Capture the cell that displays the provided text and extract its [X, Y] central coordinate. 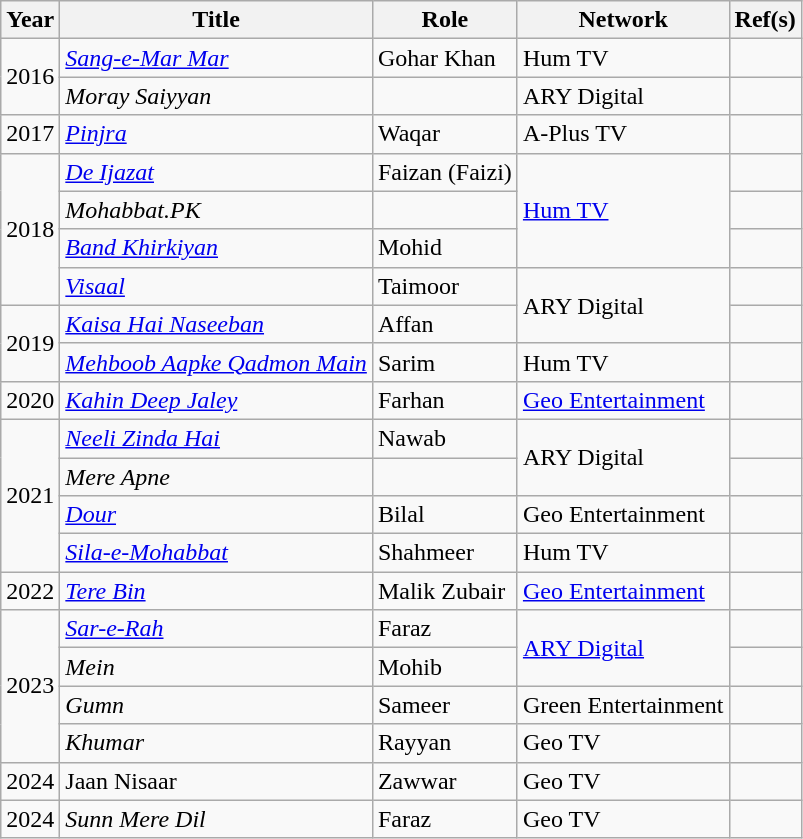
Farhan [444, 400]
Mere Apne [216, 477]
Visaal [216, 286]
Band Khirkiyan [216, 248]
Kahin Deep Jaley [216, 400]
Malik Zubair [444, 591]
Zawwar [444, 781]
Dour [216, 515]
Affan [444, 324]
Sar-e-Rah [216, 629]
Bilal [444, 515]
Sila-e-Mohabbat [216, 553]
2020 [30, 400]
Mohid [444, 248]
Rayyan [444, 743]
Waqar [444, 134]
2019 [30, 343]
Neeli Zinda Hai [216, 438]
De Ijazat [216, 172]
Pinjra [216, 134]
Mohib [444, 667]
Mein [216, 667]
2021 [30, 495]
Kaisa Hai Naseeban [216, 324]
Khumar [216, 743]
Green Entertainment [623, 705]
Moray Saiyyan [216, 96]
Sameer [444, 705]
2023 [30, 686]
Gumn [216, 705]
2016 [30, 77]
Faizan (Faizi) [444, 172]
Ref(s) [765, 20]
Sang-e-Mar Mar [216, 58]
Sarim [444, 362]
Title [216, 20]
2017 [30, 134]
Jaan Nisaar [216, 781]
Shahmeer [444, 553]
Year [30, 20]
Nawab [444, 438]
Tere Bin [216, 591]
Mohabbat.PK [216, 210]
Taimoor [444, 286]
2022 [30, 591]
Role [444, 20]
A-Plus TV [623, 134]
2018 [30, 229]
Gohar Khan [444, 58]
Network [623, 20]
Sunn Mere Dil [216, 819]
Mehboob Aapke Qadmon Main [216, 362]
